Find where the given text appears and provide that cell's center as [X, Y] coordinate. 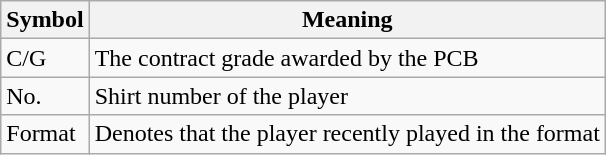
Format [45, 134]
Symbol [45, 20]
Meaning [347, 20]
Shirt number of the player [347, 96]
The contract grade awarded by the PCB [347, 58]
Denotes that the player recently played in the format [347, 134]
No. [45, 96]
C/G [45, 58]
